Find where the given text appears and provide that cell's center as [X, Y] coordinate. 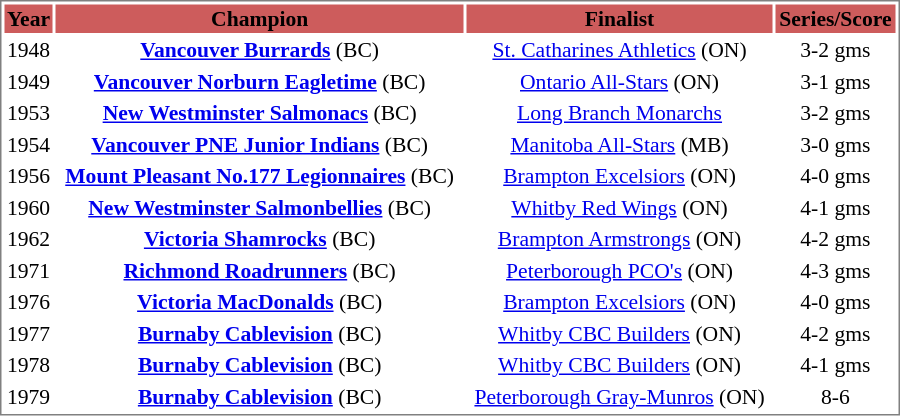
Vancouver Norburn Eagletime (BC) [260, 82]
Richmond Roadrunners (BC) [260, 270]
New Westminster Salmonacs (BC) [260, 113]
1978 [28, 365]
1977 [28, 334]
Vancouver PNE Junior Indians (BC) [260, 144]
1949 [28, 82]
New Westminster Salmonbellies (BC) [260, 208]
1960 [28, 208]
1979 [28, 396]
Peterborough Gray-Munros (ON) [620, 396]
1948 [28, 50]
Vancouver Burrards (BC) [260, 50]
1962 [28, 239]
Year [28, 18]
1971 [28, 270]
8-6 [835, 396]
Finalist [620, 18]
Victoria MacDonalds (BC) [260, 302]
1953 [28, 113]
3-1 gms [835, 82]
Ontario All-Stars (ON) [620, 82]
Victoria Shamrocks (BC) [260, 239]
Long Branch Monarchs [620, 113]
3-0 gms [835, 144]
Brampton Armstrongs (ON) [620, 239]
1976 [28, 302]
St. Catharines Athletics (ON) [620, 50]
Manitoba All-Stars (MB) [620, 144]
4-3 gms [835, 270]
1954 [28, 144]
Series/Score [835, 18]
Peterborough PCO's (ON) [620, 270]
Whitby Red Wings (ON) [620, 208]
Champion [260, 18]
Mount Pleasant No.177 Legionnaires (BC) [260, 176]
1956 [28, 176]
